Capture the cell that displays the provided text and extract its [X, Y] central coordinate. 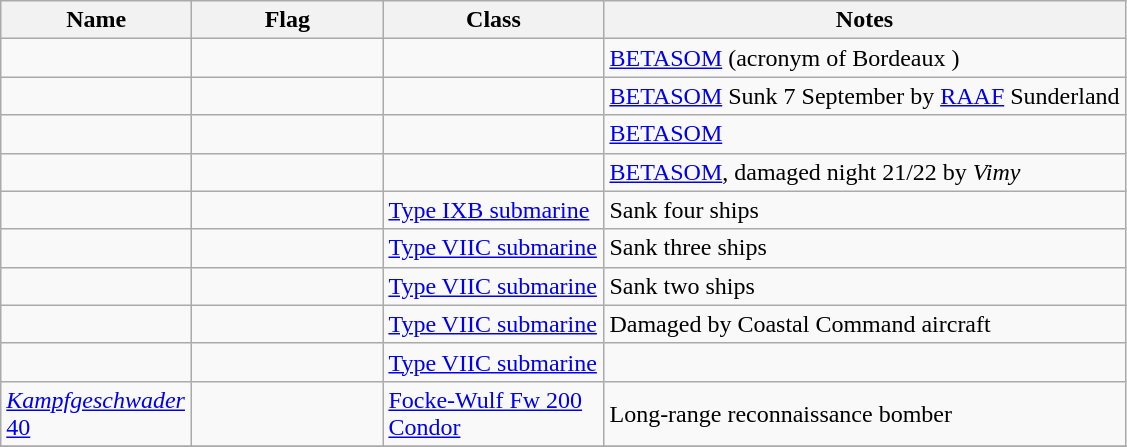
Sank three ships [864, 248]
Sank two ships [864, 286]
BETASOM Sunk 7 September by RAAF Sunderland [864, 96]
Focke-Wulf Fw 200 Condor [494, 414]
Type IXB submarine [494, 210]
BETASOM [864, 134]
Flag [288, 20]
Class [494, 20]
BETASOM, damaged night 21/22 by Vimy [864, 172]
Sank four ships [864, 210]
BETASOM (acronym of Bordeaux ) [864, 58]
Kampfgeschwader 40 [96, 414]
Damaged by Coastal Command aircraft [864, 324]
Name [96, 20]
Long-range reconnaissance bomber [864, 414]
Notes [864, 20]
